Extract the [X, Y] coordinate from the center of the cell holding the provided text.  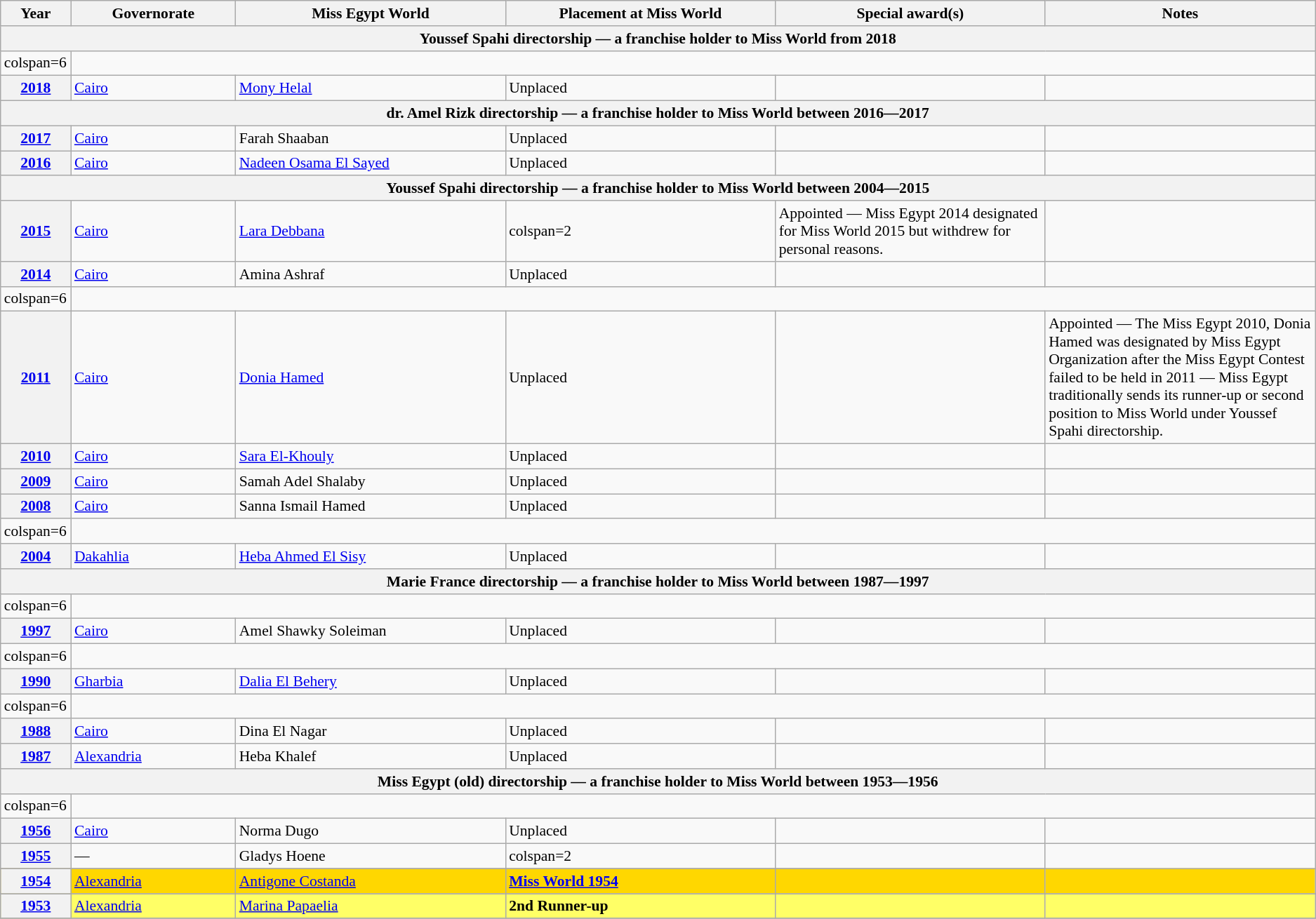
Miss Egypt World [371, 13]
Samah Adel Shalaby [371, 481]
1954 [36, 881]
Donia Hamed [371, 377]
Amina Ashraf [371, 274]
Antigone Costanda [371, 881]
2009 [36, 481]
Miss Egypt (old) directorship — a franchise holder to Miss World between 1953―1956 [658, 782]
― [153, 857]
2nd Runner-up [640, 906]
Dalia El Behery [371, 681]
Youssef Spahi directorship — a franchise holder to Miss World between 2004―2015 [658, 189]
1956 [36, 831]
Nadeen Osama El Sayed [371, 163]
1955 [36, 857]
Amel Shawky Soleiman [371, 631]
Special award(s) [910, 13]
2018 [36, 88]
2010 [36, 457]
Year [36, 13]
Norma Dugo [371, 831]
Marina Papaelia [371, 906]
1997 [36, 631]
2008 [36, 507]
2017 [36, 138]
1987 [36, 756]
2016 [36, 163]
Dina El Nagar [371, 732]
dr. Amel Rizk directorship — a franchise holder to Miss World between 2016―2017 [658, 114]
Heba Khalef [371, 756]
Governorate [153, 13]
Placement at Miss World [640, 13]
2011 [36, 377]
2015 [36, 232]
Notes [1181, 13]
1988 [36, 732]
Sara El-Khouly [371, 457]
Miss World 1954 [640, 881]
2004 [36, 556]
1990 [36, 681]
2014 [36, 274]
Youssef Spahi directorship — a franchise holder to Miss World from 2018 [658, 39]
Appointed — Miss Egypt 2014 designated for Miss World 2015 but withdrew for personal reasons. [910, 232]
Marie France directorship — a franchise holder to Miss World between 1987―1997 [658, 582]
Sanna Ismail Hamed [371, 507]
1953 [36, 906]
Gharbia [153, 681]
Gladys Hoene [371, 857]
Dakahlia [153, 556]
Mony Helal [371, 88]
Heba Ahmed El Sisy [371, 556]
Farah Shaaban [371, 138]
Lara Debbana [371, 232]
